Detect which cell encompasses the target text, then output its [X, Y] center coordinate. 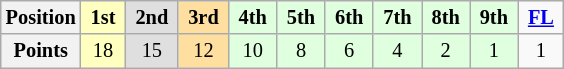
1st [104, 17]
FL [541, 17]
2nd [152, 17]
9th [494, 17]
10 [253, 51]
8 [301, 51]
4 [397, 51]
6th [349, 17]
15 [152, 51]
5th [301, 17]
18 [104, 51]
3rd [203, 17]
4th [253, 17]
Points [41, 51]
6 [349, 51]
12 [203, 51]
7th [397, 17]
Position [41, 17]
8th [446, 17]
2 [446, 51]
